Return [x, y] of the center of cell containing provided text 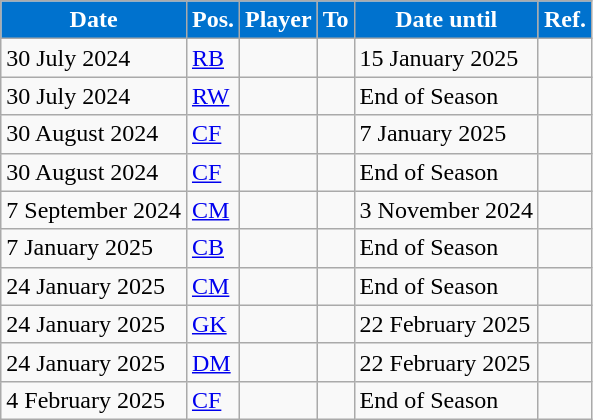
Date [94, 20]
Player [279, 20]
Date until [446, 20]
7 September 2024 [94, 210]
RW [212, 96]
RB [212, 58]
CB [212, 248]
Pos. [212, 20]
Ref. [564, 20]
DM [212, 362]
3 November 2024 [446, 210]
GK [212, 324]
To [336, 20]
15 January 2025 [446, 58]
4 February 2025 [94, 400]
